Extract the [x, y] coordinate from the center of the cell holding the provided text.  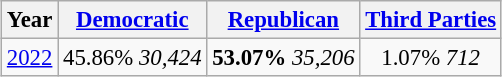
1.07% 712 [431, 58]
45.86% 30,424 [132, 58]
53.07% 35,206 [284, 58]
Democratic [132, 20]
Republican [284, 20]
Third Parties [431, 20]
Year [30, 20]
2022 [30, 58]
